Detect which cell encompasses the target text, then output its (x, y) center coordinate. 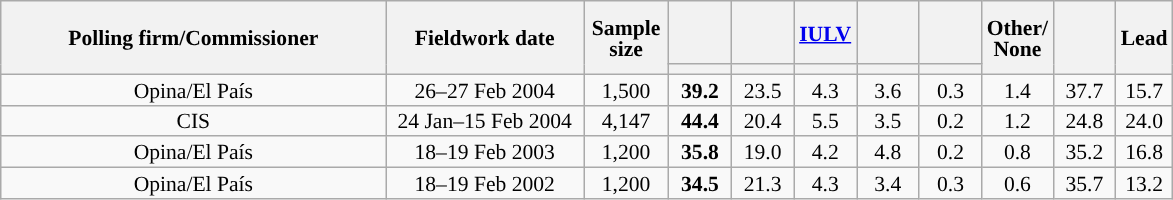
39.2 (700, 90)
Polling firm/Commissioner (194, 38)
26–27 Feb 2004 (485, 90)
Other/None (1018, 38)
1.4 (1018, 90)
Fieldwork date (485, 38)
3.6 (888, 90)
4,147 (626, 120)
15.7 (1144, 90)
44.4 (700, 120)
20.4 (762, 120)
3.5 (888, 120)
4.2 (826, 152)
37.7 (1084, 90)
35.2 (1084, 152)
18–19 Feb 2002 (485, 184)
1,500 (626, 90)
24.8 (1084, 120)
19.0 (762, 152)
5.5 (826, 120)
3.4 (888, 184)
35.8 (700, 152)
0.8 (1018, 152)
0.6 (1018, 184)
35.7 (1084, 184)
Sample size (626, 38)
21.3 (762, 184)
23.5 (762, 90)
34.5 (700, 184)
13.2 (1144, 184)
1.2 (1018, 120)
24.0 (1144, 120)
16.8 (1144, 152)
Lead (1144, 38)
24 Jan–15 Feb 2004 (485, 120)
4.8 (888, 152)
IULV (826, 32)
18–19 Feb 2003 (485, 152)
CIS (194, 120)
